Pinpoint the cell where the given text exists, returning its (X, Y) midpoint coordinate. 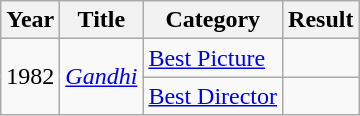
Year (30, 20)
Category (213, 20)
Best Director (213, 96)
Result (321, 20)
Best Picture (213, 58)
1982 (30, 77)
Title (102, 20)
Gandhi (102, 77)
